Provide the (X, Y) coordinate of the cell's center where the given text is located.  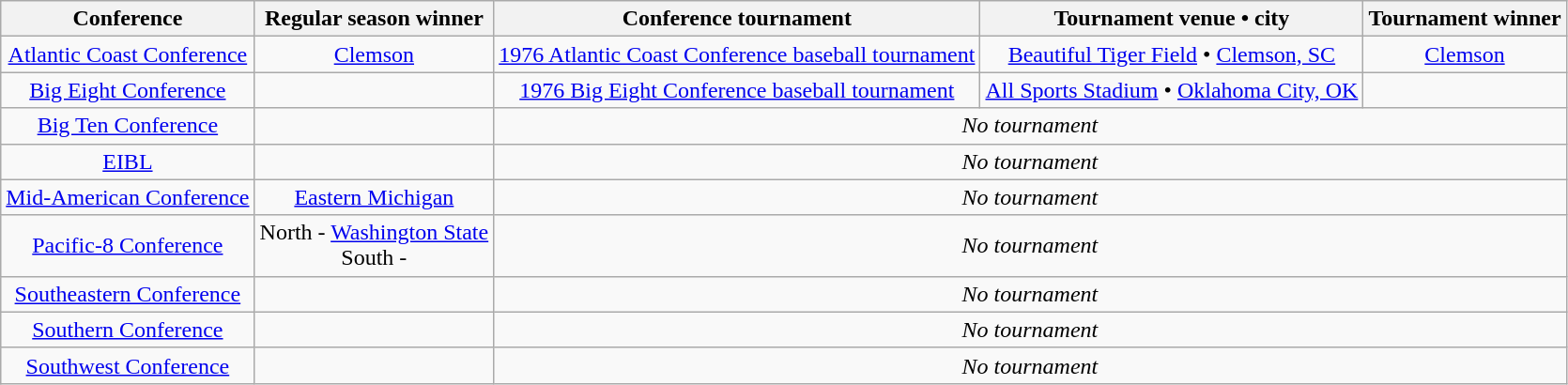
Southern Conference (128, 330)
Pacific-8 Conference (128, 246)
North - Washington StateSouth - (374, 246)
Beautiful Tiger Field • Clemson, SC (1172, 54)
EIBL (128, 162)
Southeastern Conference (128, 294)
Eastern Michigan (374, 197)
Southwest Conference (128, 365)
1976 Big Eight Conference baseball tournament (737, 90)
Conference tournament (737, 19)
Big Eight Conference (128, 90)
Mid-American Conference (128, 197)
Regular season winner (374, 19)
Big Ten Conference (128, 126)
1976 Atlantic Coast Conference baseball tournament (737, 54)
Tournament winner (1465, 19)
Atlantic Coast Conference (128, 54)
All Sports Stadium • Oklahoma City, OK (1172, 90)
Conference (128, 19)
Tournament venue • city (1172, 19)
